Locate the cell with the specified text and output its (X, Y) center coordinate. 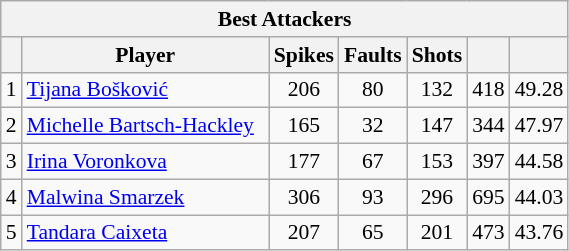
201 (438, 233)
177 (304, 162)
206 (304, 90)
Michelle Bartsch-Hackley (146, 126)
Spikes (304, 55)
165 (304, 126)
306 (304, 197)
147 (438, 126)
43.76 (540, 233)
Malwina Smarzek (146, 197)
47.97 (540, 126)
Player (146, 55)
344 (488, 126)
44.03 (540, 197)
1 (12, 90)
67 (373, 162)
132 (438, 90)
Tandara Caixeta (146, 233)
44.58 (540, 162)
Tijana Bošković (146, 90)
49.28 (540, 90)
Best Attackers (285, 19)
80 (373, 90)
473 (488, 233)
2 (12, 126)
397 (488, 162)
695 (488, 197)
93 (373, 197)
296 (438, 197)
Irina Voronkova (146, 162)
5 (12, 233)
418 (488, 90)
Shots (438, 55)
Faults (373, 55)
153 (438, 162)
3 (12, 162)
207 (304, 233)
65 (373, 233)
32 (373, 126)
4 (12, 197)
